Search for the cell housing the specified text and yield its (X, Y) center coordinate. 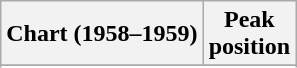
Peak position (249, 34)
Chart (1958–1959) (102, 34)
